Return (x, y) of the center of cell containing provided text 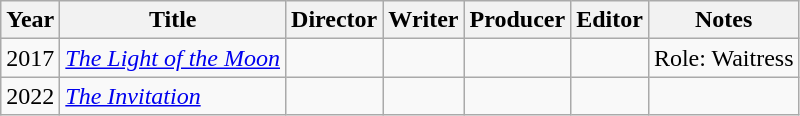
Role: Waitress (724, 58)
Year (30, 20)
Producer (518, 20)
2022 (30, 96)
Editor (610, 20)
The Invitation (173, 96)
Notes (724, 20)
The Light of the Moon (173, 58)
Writer (424, 20)
Director (334, 20)
Title (173, 20)
2017 (30, 58)
